Capture the cell that displays the provided text and extract its (x, y) central coordinate. 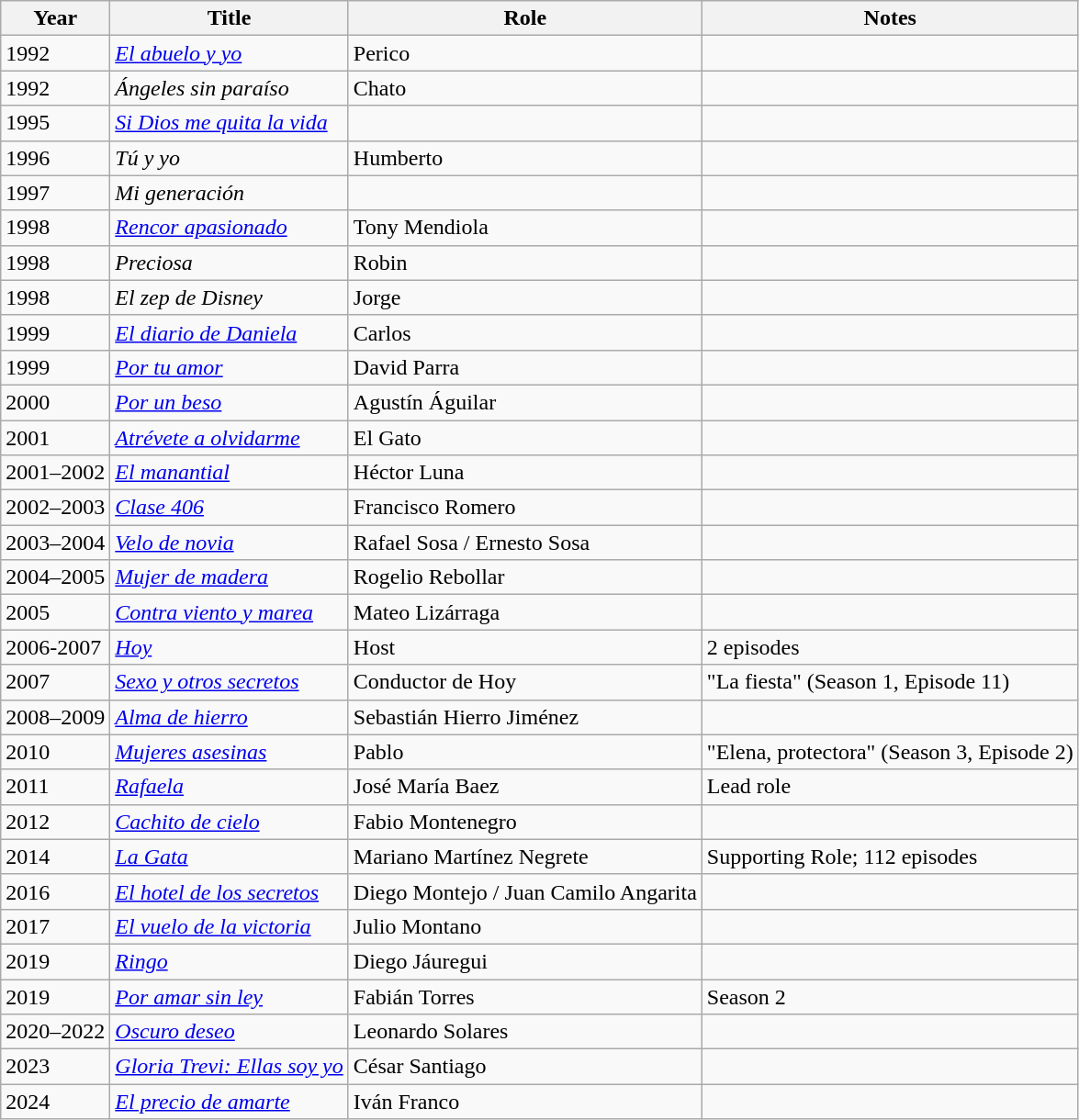
Fabián Torres (525, 996)
Preciosa (230, 263)
Lead role (890, 787)
Iván Franco (525, 1102)
2005 (55, 612)
Por tu amor (230, 367)
Gloria Trevi: Ellas soy yo (230, 1067)
Mariano Martínez Negrete (525, 857)
Ángeles sin paraíso (230, 88)
"Elena, protectora" (Season 3, Episode 2) (890, 752)
2017 (55, 926)
Atrévete a olvidarme (230, 438)
Agustín Águilar (525, 402)
El zep de Disney (230, 297)
Rencor apasionado (230, 228)
1995 (55, 123)
Hoy (230, 647)
2023 (55, 1067)
Sexo y otros secretos (230, 682)
José María Baez (525, 787)
El vuelo de la victoria (230, 926)
2000 (55, 402)
1996 (55, 158)
"La fiesta" (Season 1, Episode 11) (890, 682)
2007 (55, 682)
Supporting Role; 112 episodes (890, 857)
Por amar sin ley (230, 996)
Pablo (525, 752)
Diego Montejo / Juan Camilo Angarita (525, 891)
Title (230, 18)
2001 (55, 438)
2024 (55, 1102)
Francisco Romero (525, 508)
Héctor Luna (525, 473)
2001–2002 (55, 473)
David Parra (525, 367)
2011 (55, 787)
2020–2022 (55, 1032)
Chato (525, 88)
2006-2007 (55, 647)
César Santiago (525, 1067)
1997 (55, 193)
Julio Montano (525, 926)
Role (525, 18)
2014 (55, 857)
Alma de hierro (230, 717)
2 episodes (890, 647)
Rogelio Rebollar (525, 577)
Cachito de cielo (230, 822)
2003–2004 (55, 543)
Diego Jáuregui (525, 961)
El hotel de los secretos (230, 891)
Fabio Montenegro (525, 822)
Velo de novia (230, 543)
Leonardo Solares (525, 1032)
La Gata (230, 857)
Mujer de madera (230, 577)
2010 (55, 752)
Robin (525, 263)
Jorge (525, 297)
El abuelo y yo (230, 53)
Host (525, 647)
Rafaela (230, 787)
Mujeres asesinas (230, 752)
Mateo Lizárraga (525, 612)
Tony Mendiola (525, 228)
2002–2003 (55, 508)
Notes (890, 18)
Year (55, 18)
Sebastián Hierro Jiménez (525, 717)
Mi generación (230, 193)
Si Dios me quita la vida (230, 123)
Carlos (525, 332)
Contra viento y marea (230, 612)
Por un beso (230, 402)
Rafael Sosa / Ernesto Sosa (525, 543)
Humberto (525, 158)
Clase 406 (230, 508)
2012 (55, 822)
2004–2005 (55, 577)
Conductor de Hoy (525, 682)
El Gato (525, 438)
El manantial (230, 473)
Tú y yo (230, 158)
El diario de Daniela (230, 332)
2008–2009 (55, 717)
Perico (525, 53)
Ringo (230, 961)
Oscuro deseo (230, 1032)
El precio de amarte (230, 1102)
2016 (55, 891)
Season 2 (890, 996)
